Detect which cell encompasses the target text, then output its (x, y) center coordinate. 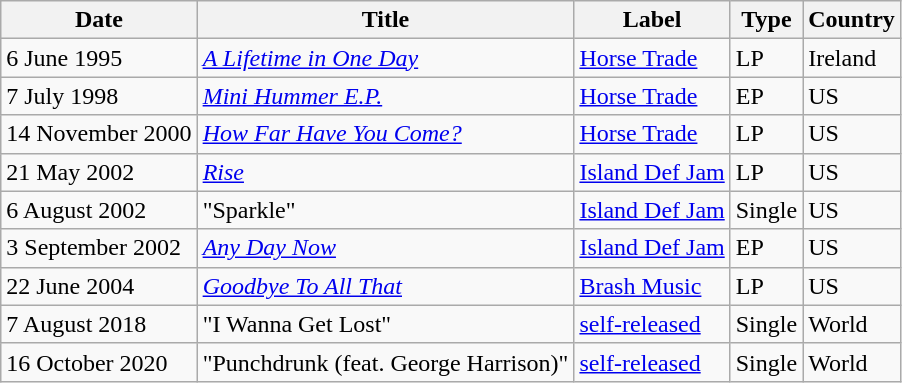
Mini Hummer E.P. (386, 96)
Label (652, 20)
"Punchdrunk (feat. George Harrison)" (386, 362)
14 November 2000 (99, 134)
How Far Have You Come? (386, 134)
"I Wanna Get Lost" (386, 324)
6 June 1995 (99, 58)
Brash Music (652, 286)
Type (766, 20)
21 May 2002 (99, 172)
A Lifetime in One Day (386, 58)
"Sparkle" (386, 210)
Date (99, 20)
Goodbye To All That (386, 286)
Country (852, 20)
6 August 2002 (99, 210)
16 October 2020 (99, 362)
22 June 2004 (99, 286)
Title (386, 20)
7 July 1998 (99, 96)
Ireland (852, 58)
7 August 2018 (99, 324)
3 September 2002 (99, 248)
Rise (386, 172)
Any Day Now (386, 248)
